From the cell containing the given text, extract its center point as [x, y] coordinate. 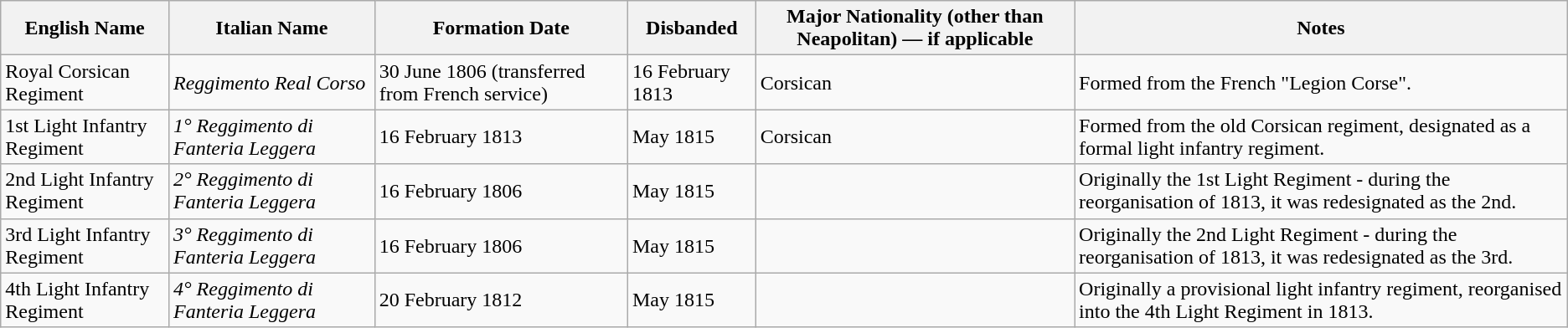
Royal Corsican Regiment [85, 82]
Originally a provisional light infantry regiment, reorganised into the 4th Light Regiment in 1813. [1322, 300]
1° Reggimento di Fanteria Leggera [271, 137]
4° Reggimento di Fanteria Leggera [271, 300]
Notes [1322, 28]
3° Reggimento di Fanteria Leggera [271, 246]
Disbanded [692, 28]
Reggimento Real Corso [271, 82]
Formation Date [501, 28]
Major Nationality (other than Neapolitan) — if applicable [915, 28]
1st Light Infantry Regiment [85, 137]
4th Light Infantry Regiment [85, 300]
English Name [85, 28]
Formed from the old Corsican regiment, designated as a formal light infantry regiment. [1322, 137]
2° Reggimento di Fanteria Leggera [271, 191]
Italian Name [271, 28]
2nd Light Infantry Regiment [85, 191]
Originally the 2nd Light Regiment - during the reorganisation of 1813, it was redesignated as the 3rd. [1322, 246]
20 February 1812 [501, 300]
30 June 1806 (transferred from French service) [501, 82]
Formed from the French "Legion Corse". [1322, 82]
3rd Light Infantry Regiment [85, 246]
Originally the 1st Light Regiment - during the reorganisation of 1813, it was redesignated as the 2nd. [1322, 191]
